Identify which cell holds the provided text, then report its (x, y) central coordinate. 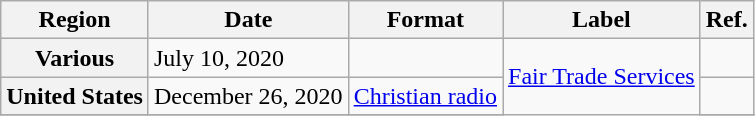
December 26, 2020 (248, 96)
Christian radio (425, 96)
United States (75, 96)
July 10, 2020 (248, 58)
Fair Trade Services (602, 77)
Label (602, 20)
Region (75, 20)
Date (248, 20)
Format (425, 20)
Various (75, 58)
Ref. (726, 20)
